Determine the [X, Y] coordinate at the center of the cell enclosing the given text.  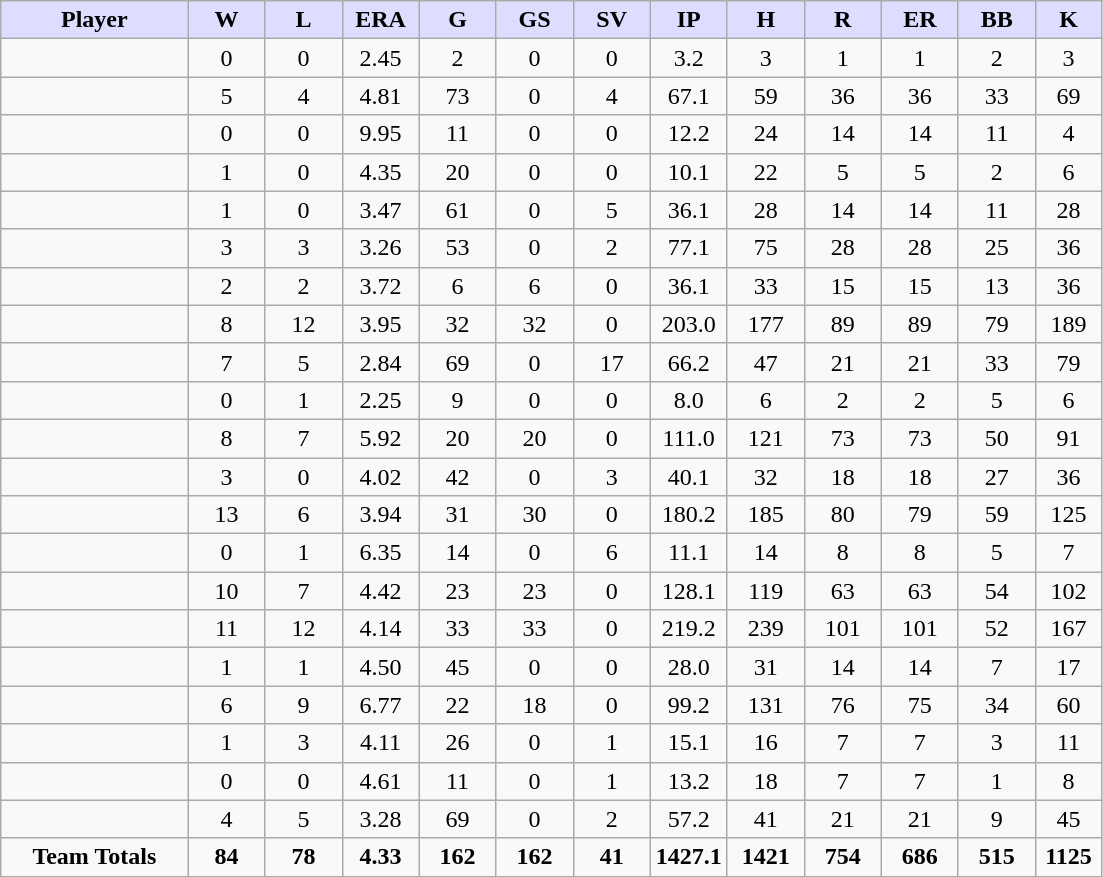
3.28 [380, 819]
203.0 [688, 324]
2.25 [380, 400]
128.1 [688, 591]
4.42 [380, 591]
ERA [380, 20]
28.0 [688, 667]
121 [766, 438]
53 [458, 248]
754 [842, 857]
515 [996, 857]
10 [226, 591]
8.0 [688, 400]
102 [1068, 591]
26 [458, 743]
SV [612, 20]
4.02 [380, 477]
189 [1068, 324]
Team Totals [94, 857]
10.1 [688, 172]
4.11 [380, 743]
3.72 [380, 286]
4.14 [380, 629]
77.1 [688, 248]
131 [766, 705]
57.2 [688, 819]
30 [534, 515]
3.26 [380, 248]
54 [996, 591]
6.35 [380, 553]
177 [766, 324]
91 [1068, 438]
76 [842, 705]
40.1 [688, 477]
185 [766, 515]
167 [1068, 629]
24 [766, 134]
4.35 [380, 172]
2.45 [380, 58]
R [842, 20]
Player [94, 20]
11.1 [688, 553]
L [304, 20]
3.95 [380, 324]
180.2 [688, 515]
4.81 [380, 96]
IP [688, 20]
34 [996, 705]
GS [534, 20]
H [766, 20]
4.33 [380, 857]
BB [996, 20]
80 [842, 515]
219.2 [688, 629]
66.2 [688, 362]
15.1 [688, 743]
2.84 [380, 362]
G [458, 20]
4.61 [380, 781]
1427.1 [688, 857]
6.77 [380, 705]
42 [458, 477]
125 [1068, 515]
686 [920, 857]
52 [996, 629]
78 [304, 857]
5.92 [380, 438]
60 [1068, 705]
1125 [1068, 857]
61 [458, 210]
239 [766, 629]
119 [766, 591]
K [1068, 20]
9.95 [380, 134]
3.47 [380, 210]
13.2 [688, 781]
27 [996, 477]
50 [996, 438]
1421 [766, 857]
84 [226, 857]
67.1 [688, 96]
99.2 [688, 705]
3.2 [688, 58]
25 [996, 248]
16 [766, 743]
W [226, 20]
111.0 [688, 438]
12.2 [688, 134]
4.50 [380, 667]
47 [766, 362]
3.94 [380, 515]
ER [920, 20]
